Output the [X, Y] coordinate of the center of the cell containing the given text.  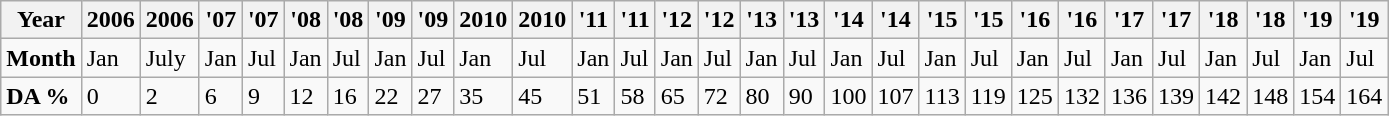
107 [896, 96]
113 [942, 96]
58 [635, 96]
154 [1318, 96]
45 [542, 96]
51 [594, 96]
80 [762, 96]
119 [988, 96]
12 [306, 96]
142 [1224, 96]
27 [433, 96]
139 [1176, 96]
164 [1364, 96]
6 [220, 96]
148 [1270, 96]
DA % [41, 96]
90 [804, 96]
Year [41, 20]
136 [1128, 96]
Month [41, 58]
65 [676, 96]
0 [110, 96]
72 [719, 96]
2 [170, 96]
35 [484, 96]
132 [1082, 96]
100 [848, 96]
125 [1034, 96]
22 [390, 96]
July [170, 58]
9 [263, 96]
16 [348, 96]
